Return (x, y) of the center of cell containing provided text 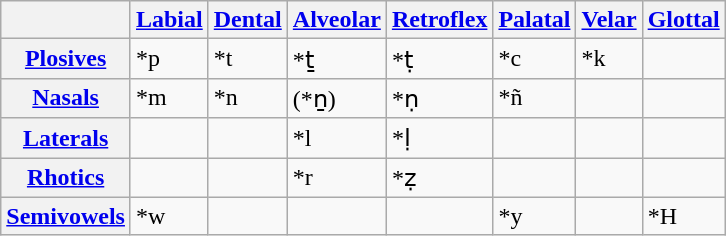
*t (248, 59)
Semivowels (66, 216)
Rhotics (66, 178)
*ṇ (440, 98)
Velar (609, 20)
*c (534, 59)
*r (336, 178)
Nasals (66, 98)
*ḷ (440, 138)
*ṭ (440, 59)
Dental (248, 20)
Labial (169, 20)
Glottal (684, 20)
Laterals (66, 138)
Plosives (66, 59)
*ẓ (440, 178)
Alveolar (336, 20)
(*ṉ) (336, 98)
*H (684, 216)
*y (534, 216)
Palatal (534, 20)
*k (609, 59)
*l (336, 138)
*n (248, 98)
*m (169, 98)
*ṯ (336, 59)
*w (169, 216)
Retroflex (440, 20)
*p (169, 59)
*ñ (534, 98)
